Determine the [x, y] coordinate at the center of the cell enclosing the given text.  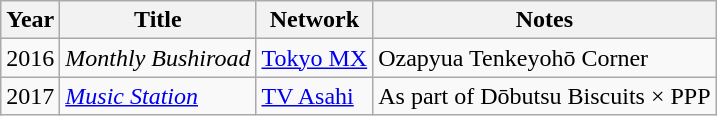
Title [158, 20]
Monthly Bushiroad [158, 58]
Network [314, 20]
2016 [30, 58]
TV Asahi [314, 96]
As part of Dōbutsu Biscuits × PPP [544, 96]
Ozapyua Tenkeyohō Corner [544, 58]
Notes [544, 20]
Music Station [158, 96]
Tokyo MX [314, 58]
Year [30, 20]
2017 [30, 96]
